Identify which cell holds the provided text, then report its [x, y] central coordinate. 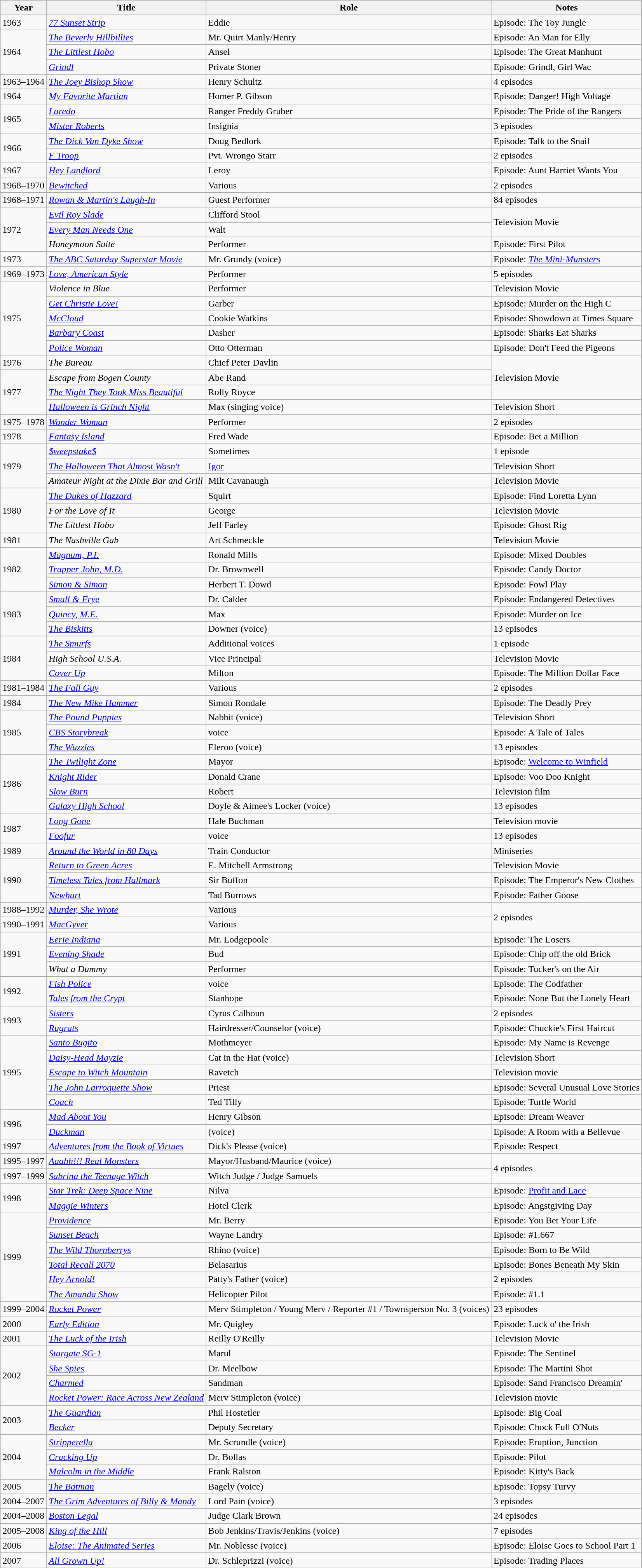
Episode: The Million Dollar Face [567, 673]
Mister Roberts [126, 126]
7 episodes [567, 1531]
Eddie [349, 23]
Episode: Pilot [567, 1457]
1985 [23, 732]
1996 [23, 1124]
Maggie Winters [126, 1206]
Episode: Father Goose [567, 895]
1981–1984 [23, 688]
1976 [23, 362]
Cover Up [126, 673]
1968–1971 [23, 200]
Honeymoon Suite [126, 244]
Insignia [349, 126]
The Nashville Gab [126, 540]
Mayor/Husband/Maurice (voice) [349, 1161]
Episode: Profit and Lace [567, 1191]
1988–1992 [23, 910]
Helicopter Pilot [349, 1294]
1963–1964 [23, 82]
F Troop [126, 155]
1979 [23, 466]
Episode: Dream Weaver [567, 1117]
Hale Buchman [349, 821]
Dr. Schleprizzi (voice) [349, 1560]
Episode: The Toy Jungle [567, 23]
1963 [23, 23]
Episode: Chuckie's First Haircut [567, 1028]
Episode: The Deadly Prey [567, 703]
Episode: Aunt Harriet Wants You [567, 170]
Leroy [349, 170]
Malcolm in the Middle [126, 1472]
Bud [349, 954]
Squirt [349, 496]
Evening Shade [126, 954]
Rhino (voice) [349, 1250]
Episode: The Codfather [567, 984]
Escape to Witch Mountain [126, 1072]
Every Man Needs One [126, 230]
Milton [349, 673]
Cat in the Hat (voice) [349, 1058]
George [349, 510]
Rolly Royce [349, 392]
E. Mitchell Armstrong [349, 865]
Fantasy Island [126, 437]
Duckman [126, 1132]
Marul [349, 1353]
Mr. Grundy (voice) [349, 259]
Return to Green Acres [126, 865]
1986 [23, 784]
Dasher [349, 333]
Santo Bugito [126, 1043]
Simon Rondale [349, 703]
Abe Rand [349, 377]
Police Woman [126, 348]
Episode: Trading Places [567, 1560]
Nilva [349, 1191]
Halloween is Grinch Night [126, 407]
2006 [23, 1545]
1999 [23, 1257]
Judge Clark Brown [349, 1516]
Coach [126, 1102]
Episode: Candy Doctor [567, 570]
Violence in Blue [126, 289]
Cookie Watkins [349, 318]
Episode: Topsy Turvy [567, 1486]
Dr. Bollas [349, 1457]
1989 [23, 850]
The Guardian [126, 1413]
The Wuzzles [126, 747]
Mothmeyer [349, 1043]
Dr. Meelbow [349, 1368]
Newhart [126, 895]
1972 [23, 230]
Episode: Murder on Ice [567, 614]
Rocket Power: Race Across New Zealand [126, 1398]
1997 [23, 1146]
Knight Rider [126, 777]
2005 [23, 1486]
1968–1970 [23, 185]
1981 [23, 540]
Sisters [126, 1013]
Sometimes [349, 451]
Episode: Chock Full O'Nuts [567, 1427]
The Biskitts [126, 629]
Pvt. Wrongo Starr [349, 155]
The Beverly Hillbillies [126, 37]
Episode: Bet a Million [567, 437]
Evil Roy Slade [126, 215]
Ravetch [349, 1072]
Total Recall 2070 [126, 1265]
$weepstake$ [126, 451]
Mad About You [126, 1117]
Bewitched [126, 185]
77 Sunset Strip [126, 23]
Episode: Eloise Goes to School Part 1 [567, 1545]
Eloise: The Animated Series [126, 1545]
Episode: Chip off the old Brick [567, 954]
The Dick Van Dyke Show [126, 141]
All Grown Up! [126, 1560]
Episode: Endangered Detectives [567, 599]
Episode: Sand Francisco Dreamin' [567, 1383]
Bagely (voice) [349, 1486]
CBS Storybreak [126, 732]
Rocket Power [126, 1309]
Episode: Ghost Rig [567, 525]
Get Christie Love! [126, 303]
1995–1997 [23, 1161]
Max [349, 614]
Bob Jenkins/Travis/Jenkins (voice) [349, 1531]
Train Conductor [349, 850]
Episode: Murder on the High C [567, 303]
For the Love of It [126, 510]
Mr. Lodgepoole [349, 939]
Doug Bedlork [349, 141]
The John Larroquette Show [126, 1087]
1975–1978 [23, 422]
2004–2007 [23, 1501]
Episode: Fowl Play [567, 584]
Fish Police [126, 984]
Early Edition [126, 1324]
Stripperella [126, 1442]
Art Schmeckle [349, 540]
Episode: First Pilot [567, 244]
Miniseries [567, 850]
Episode: Mixed Doubles [567, 555]
1983 [23, 614]
1969–1973 [23, 274]
Mr. Quigley [349, 1324]
2002 [23, 1375]
Providence [126, 1220]
1987 [23, 828]
1973 [23, 259]
2007 [23, 1560]
Episode: The Great Manhunt [567, 52]
(voice) [349, 1132]
The Pound Puppies [126, 718]
Mayor [349, 762]
Merv Stimpleton / Young Merv / Reporter #1 / Townsperson No. 3 (voices) [349, 1309]
Episode: The Sentinel [567, 1353]
Private Stoner [349, 67]
1990–1991 [23, 925]
Belasarius [349, 1265]
Episode: Sharks Eat Sharks [567, 333]
Barbary Coast [126, 333]
1993 [23, 1021]
Ranger Freddy Gruber [349, 111]
Henry Schultz [349, 82]
The Wild Thornberrys [126, 1250]
Deputy Secretary [349, 1427]
Mr. Scrundle (voice) [349, 1442]
Lord Pain (voice) [349, 1501]
Episode: #1.667 [567, 1235]
1999–2004 [23, 1309]
Episode: The Emperor's New Clothes [567, 880]
Episode: Showdown at Times Square [567, 318]
McCloud [126, 318]
Episode: Angstgiving Day [567, 1206]
Igor [349, 466]
Episode: #1.1 [567, 1294]
1967 [23, 170]
Mr. Noblesse (voice) [349, 1545]
What a Dummy [126, 969]
Priest [349, 1087]
The Joey Bishop Show [126, 82]
Walt [349, 230]
Sir Buffon [349, 880]
Downer (voice) [349, 629]
Mr. Berry [349, 1220]
Aaahh!!! Real Monsters [126, 1161]
Garber [349, 303]
Episode: Danger! High Voltage [567, 96]
Around the World in 80 Days [126, 850]
Sandman [349, 1383]
Episode: Voo Doo Knight [567, 777]
1975 [23, 318]
Doyle & Aimee's Locker (voice) [349, 806]
Rowan & Martin's Laugh-In [126, 200]
2004–2008 [23, 1516]
Episode: Kitty's Back [567, 1472]
Milt Cavanaugh [349, 481]
The Grim Adventures of Billy & Mandy [126, 1501]
Timeless Tales from Hallmark [126, 880]
84 episodes [567, 200]
The Dukes of Hazzard [126, 496]
1997–1999 [23, 1176]
Ansel [349, 52]
Eleroo (voice) [349, 747]
Reilly O'Reilly [349, 1338]
Stargate SG-1 [126, 1353]
Hairdresser/Counselor (voice) [349, 1028]
1977 [23, 392]
Episode: An Man for Elly [567, 37]
The ABC Saturday Superstar Movie [126, 259]
MacGyver [126, 925]
Patty's Father (voice) [349, 1279]
Murder, She Wrote [126, 910]
Episode: Bones Beneath My Skin [567, 1265]
Slow Burn [126, 791]
Episode: Luck o' the Irish [567, 1324]
Dick's Please (voice) [349, 1146]
Episode: A Tale of Tales [567, 732]
Mr. Quirt Manly/Henry [349, 37]
Witch Judge / Judge Samuels [349, 1176]
Laredo [126, 111]
Foofur [126, 836]
24 episodes [567, 1516]
1995 [23, 1072]
Episode: My Name is Revenge [567, 1043]
Jeff Farley [349, 525]
5 episodes [567, 274]
The Bureau [126, 362]
Daisy-Head Mayzie [126, 1058]
The Fall Guy [126, 688]
1990 [23, 880]
Homer P. Gibson [349, 96]
Galaxy High School [126, 806]
Television film [567, 791]
Episode: Born to Be Wild [567, 1250]
Episode: Grindl, Girl Wac [567, 67]
Episode: Find Loretta Lynn [567, 496]
Rugrats [126, 1028]
Donald Crane [349, 777]
Episode: Respect [567, 1146]
Sunset Beach [126, 1235]
1966 [23, 148]
Vice Principal [349, 659]
Stanhope [349, 998]
Wayne Landry [349, 1235]
Max (singing voice) [349, 407]
Chief Peter Davlin [349, 362]
Long Gone [126, 821]
The Batman [126, 1486]
Fred Wade [349, 437]
Nabbit (voice) [349, 718]
Episode: You Bet Your Life [567, 1220]
Cracking Up [126, 1457]
1992 [23, 991]
Herbert T. Dowd [349, 584]
She Spies [126, 1368]
Becker [126, 1427]
Cyrus Calhoun [349, 1013]
Episode: Tucker's on the Air [567, 969]
My Favorite Martian [126, 96]
Escape from Bogen County [126, 377]
1980 [23, 510]
1978 [23, 437]
Dr. Calder [349, 599]
Merv Stimpleton (voice) [349, 1398]
Episode: None But the Lonely Heart [567, 998]
Star Trek: Deep Space Nine [126, 1191]
2001 [23, 1338]
Dr. Brownwell [349, 570]
Episode: A Room with a Bellevue [567, 1132]
Love, American Style [126, 274]
23 episodes [567, 1309]
Phil Hostetler [349, 1413]
The Smurfs [126, 643]
Episode: Talk to the Snail [567, 141]
1998 [23, 1198]
1965 [23, 118]
Guest Performer [349, 200]
The Luck of the Irish [126, 1338]
Clifford Stool [349, 215]
Episode: Turtle World [567, 1102]
The Night They Took Miss Beautiful [126, 392]
Small & Frye [126, 599]
Magnum, P.I. [126, 555]
Wonder Woman [126, 422]
2003 [23, 1420]
King of the Hill [126, 1531]
Episode: Don't Feed the Pigeons [567, 348]
Episode: The Pride of the Rangers [567, 111]
1982 [23, 570]
The Twilight Zone [126, 762]
Episode: The Martini Shot [567, 1368]
Henry Gibson [349, 1117]
Role [349, 8]
The Halloween That Almost Wasn't [126, 466]
The Amanda Show [126, 1294]
High School U.S.A. [126, 659]
Tad Burrows [349, 895]
Ronald Mills [349, 555]
Otto Otterman [349, 348]
Ted Tilly [349, 1102]
Hey Landlord [126, 170]
Episode: Big Coal [567, 1413]
Title [126, 8]
Robert [349, 791]
Episode: The Losers [567, 939]
Eerie Indiana [126, 939]
Hotel Clerk [349, 1206]
Trapper John, M.D. [126, 570]
Amateur Night at the Dixie Bar and Grill [126, 481]
Hey Arnold! [126, 1279]
2005–2008 [23, 1531]
Quincy, M.E. [126, 614]
1991 [23, 954]
Tales from the Crypt [126, 998]
Charmed [126, 1383]
Sabrina the Teenage Witch [126, 1176]
Frank Ralston [349, 1472]
Additional voices [349, 643]
Episode: Eruption, Junction [567, 1442]
Year [23, 8]
2004 [23, 1457]
Episode: Welcome to Winfield [567, 762]
Episode: Several Unusual Love Stories [567, 1087]
2000 [23, 1324]
Notes [567, 8]
Episode: The Mini-Munsters [567, 259]
Boston Legal [126, 1516]
Simon & Simon [126, 584]
The New Mike Hammer [126, 703]
Grindl [126, 67]
Adventures from the Book of Virtues [126, 1146]
